Pinpoint the cell where the given text exists, returning its [X, Y] midpoint coordinate. 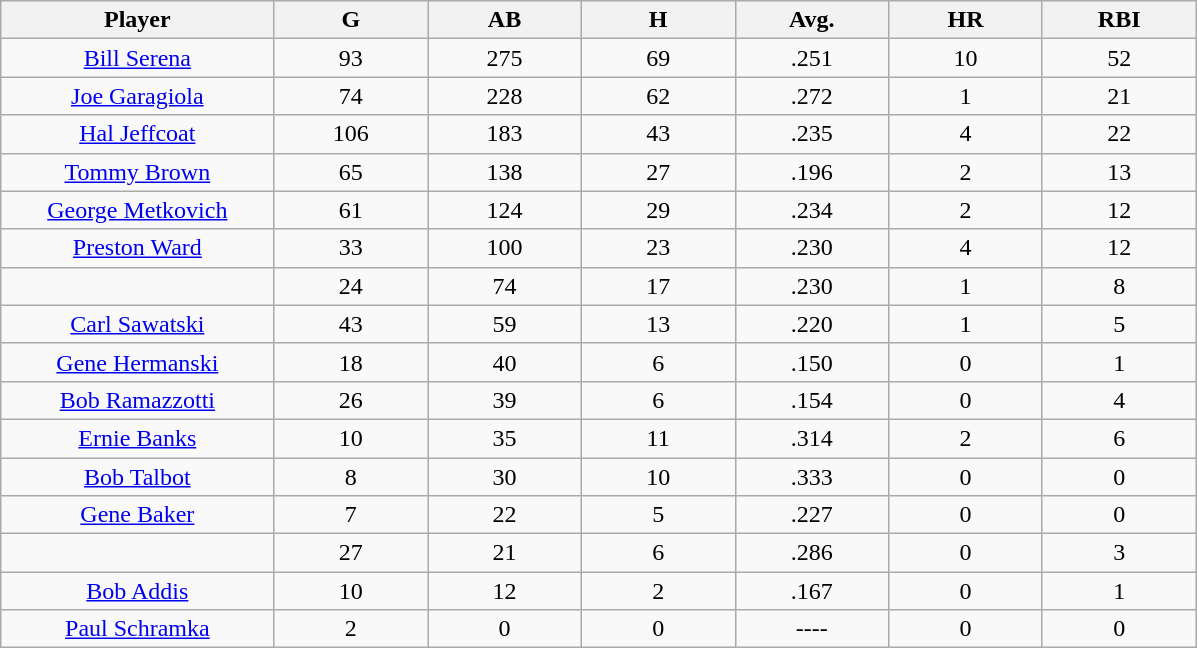
Bob Talbot [138, 477]
39 [505, 400]
.220 [812, 324]
.234 [812, 210]
35 [505, 438]
29 [658, 210]
Tommy Brown [138, 172]
61 [351, 210]
26 [351, 400]
124 [505, 210]
17 [658, 286]
Preston Ward [138, 248]
George Metkovich [138, 210]
Paul Schramka [138, 629]
3 [1119, 553]
RBI [1119, 20]
Bill Serena [138, 58]
7 [351, 515]
40 [505, 362]
Joe Garagiola [138, 96]
Carl Sawatski [138, 324]
59 [505, 324]
Hal Jeffcoat [138, 134]
HR [966, 20]
275 [505, 58]
Bob Ramazzotti [138, 400]
65 [351, 172]
Gene Hermanski [138, 362]
33 [351, 248]
---- [812, 629]
.333 [812, 477]
228 [505, 96]
52 [1119, 58]
93 [351, 58]
106 [351, 134]
69 [658, 58]
24 [351, 286]
.286 [812, 553]
23 [658, 248]
.167 [812, 591]
Gene Baker [138, 515]
Bob Addis [138, 591]
62 [658, 96]
.154 [812, 400]
Player [138, 20]
.227 [812, 515]
.314 [812, 438]
.272 [812, 96]
AB [505, 20]
Ernie Banks [138, 438]
.251 [812, 58]
18 [351, 362]
Avg. [812, 20]
30 [505, 477]
.196 [812, 172]
G [351, 20]
H [658, 20]
11 [658, 438]
100 [505, 248]
183 [505, 134]
.150 [812, 362]
.235 [812, 134]
138 [505, 172]
